Capture the cell that displays the provided text and extract its (X, Y) central coordinate. 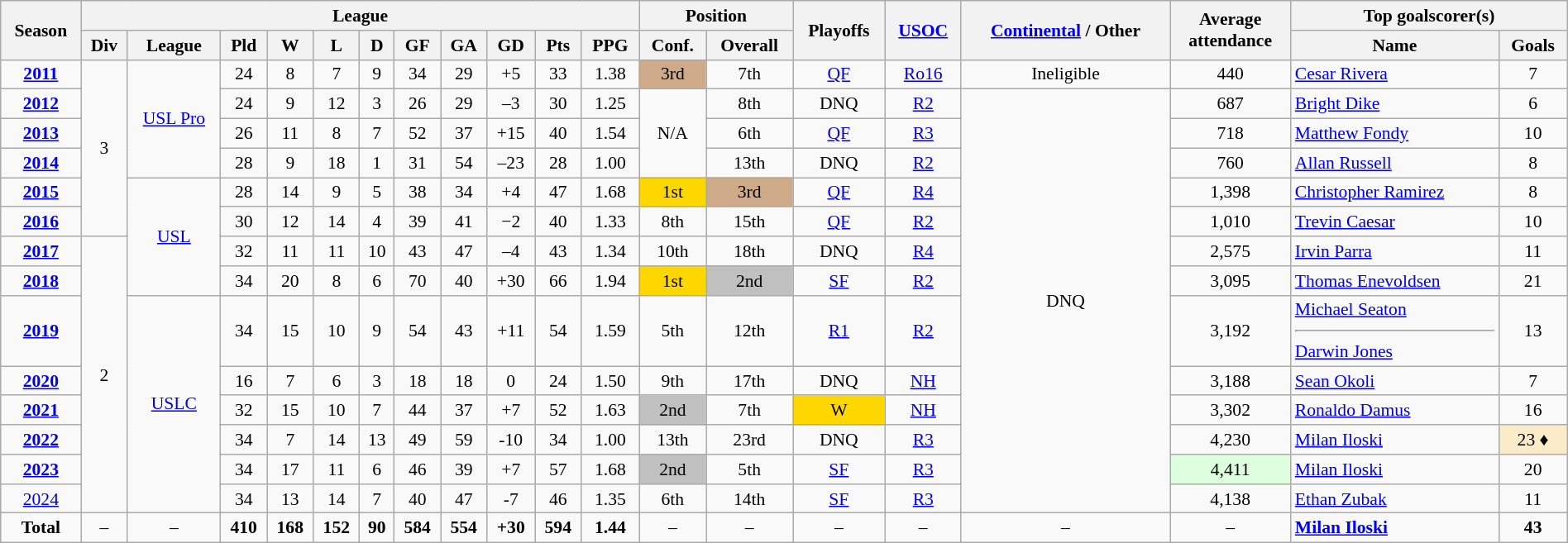
+4 (511, 193)
1.59 (610, 331)
59 (464, 440)
R1 (839, 331)
Total (41, 528)
152 (337, 528)
760 (1231, 163)
USOC (923, 30)
Average attendance (1231, 30)
168 (290, 528)
1.25 (610, 104)
31 (418, 163)
Continental / Other (1065, 30)
3,188 (1231, 381)
23 ♦ (1533, 440)
2021 (41, 411)
GA (464, 45)
1,398 (1231, 193)
2 (104, 375)
1.38 (610, 74)
Playoffs (839, 30)
1.35 (610, 499)
90 (377, 528)
594 (558, 528)
Position (716, 16)
Michael Seaton Darwin Jones (1394, 331)
+15 (511, 134)
1,010 (1231, 222)
4,411 (1231, 469)
Top goalscorer(s) (1429, 16)
2019 (41, 331)
4,230 (1231, 440)
1.54 (610, 134)
1.63 (610, 411)
57 (558, 469)
9th (673, 381)
Goals (1533, 45)
1 (377, 163)
2022 (41, 440)
2013 (41, 134)
Ro16 (923, 74)
687 (1231, 104)
Irvin Parra (1394, 251)
44 (418, 411)
38 (418, 193)
PPG (610, 45)
Ineligible (1065, 74)
–3 (511, 104)
2011 (41, 74)
18th (749, 251)
12th (749, 331)
23rd (749, 440)
2024 (41, 499)
N/A (673, 134)
1.44 (610, 528)
1.33 (610, 222)
440 (1231, 74)
+11 (511, 331)
2023 (41, 469)
Matthew Fondy (1394, 134)
14th (749, 499)
GD (511, 45)
2016 (41, 222)
2015 (41, 193)
1.94 (610, 281)
USLC (174, 404)
Christopher Ramirez (1394, 193)
718 (1231, 134)
410 (244, 528)
Cesar Rivera (1394, 74)
Pld (244, 45)
Sean Okoli (1394, 381)
49 (418, 440)
10th (673, 251)
Ethan Zubak (1394, 499)
Conf. (673, 45)
D (377, 45)
4 (377, 222)
Allan Russell (1394, 163)
3,095 (1231, 281)
33 (558, 74)
3,302 (1231, 411)
−2 (511, 222)
Thomas Enevoldsen (1394, 281)
2,575 (1231, 251)
21 (1533, 281)
-7 (511, 499)
–23 (511, 163)
2012 (41, 104)
–4 (511, 251)
+5 (511, 74)
Season (41, 30)
3,192 (1231, 331)
4,138 (1231, 499)
70 (418, 281)
-10 (511, 440)
584 (418, 528)
L (337, 45)
USL (174, 236)
5 (377, 193)
Div (104, 45)
0 (511, 381)
Trevin Caesar (1394, 222)
Bright Dike (1394, 104)
GF (418, 45)
2018 (41, 281)
2020 (41, 381)
66 (558, 281)
Ronaldo Damus (1394, 411)
Overall (749, 45)
17th (749, 381)
1.50 (610, 381)
2017 (41, 251)
Pts (558, 45)
1.34 (610, 251)
41 (464, 222)
2014 (41, 163)
554 (464, 528)
Name (1394, 45)
15th (749, 222)
USL Pro (174, 118)
17 (290, 469)
